Determine the [X, Y] coordinate at the center of the cell enclosing the given text.  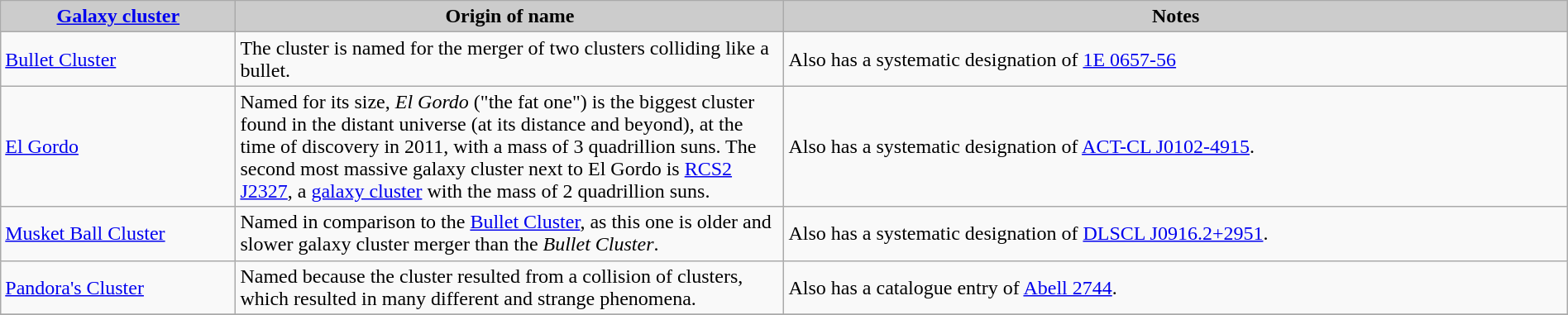
Galaxy cluster [118, 17]
Named in comparison to the Bullet Cluster, as this one is older and slower galaxy cluster merger than the Bullet Cluster. [509, 233]
Musket Ball Cluster [118, 233]
The cluster is named for the merger of two clusters colliding like a bullet. [509, 60]
Notes [1176, 17]
Named because the cluster resulted from a collision of clusters, which resulted in many different and strange phenomena. [509, 288]
Also has a systematic designation of ACT-CL J0102-4915. [1176, 146]
Origin of name [509, 17]
El Gordo [118, 146]
Also has a catalogue entry of Abell 2744. [1176, 288]
Pandora's Cluster [118, 288]
Also has a systematic designation of DLSCL J0916.2+2951. [1176, 233]
Also has a systematic designation of 1E 0657-56 [1176, 60]
Bullet Cluster [118, 60]
